Extract the (X, Y) coordinate from the center of the cell holding the provided text.  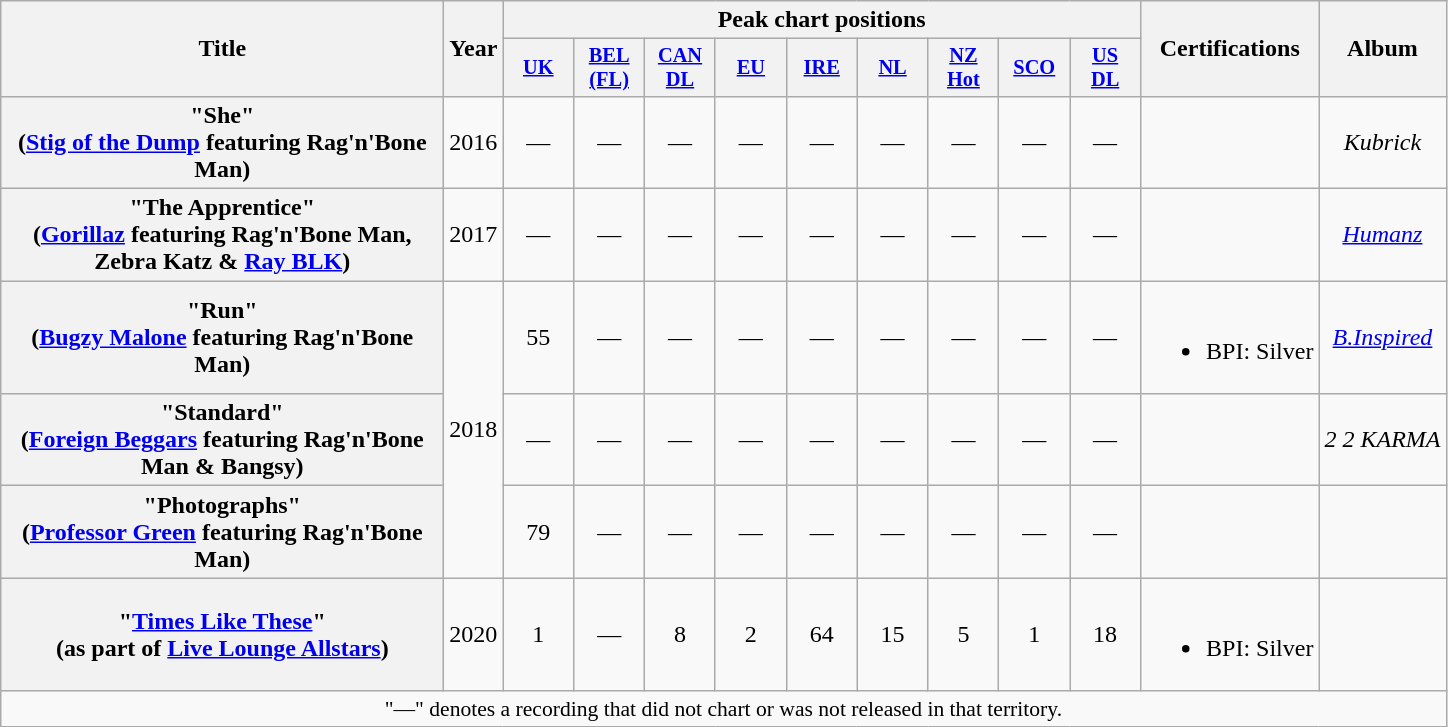
USDL (1106, 68)
8 (680, 634)
2018 (474, 430)
64 (822, 634)
2 (750, 634)
EU (750, 68)
2016 (474, 142)
18 (1106, 634)
"Times Like These"(as part of Live Lounge Allstars) (222, 634)
CANDL (680, 68)
"She"(Stig of the Dump featuring Rag'n'Bone Man) (222, 142)
15 (892, 634)
"Standard"(Foreign Beggars featuring Rag'n'Bone Man & Bangsy) (222, 440)
UK (538, 68)
"Run"(Bugzy Malone featuring Rag'n'Bone Man) (222, 338)
Humanz (1382, 235)
Peak chart positions (822, 20)
Title (222, 49)
2017 (474, 235)
"—" denotes a recording that did not chart or was not released in that territory. (724, 709)
B.Inspired (1382, 338)
5 (964, 634)
2 2 KARMA (1382, 440)
NZHot (964, 68)
NL (892, 68)
Album (1382, 49)
IRE (822, 68)
55 (538, 338)
SCO (1034, 68)
"Photographs"(Professor Green featuring Rag'n'Bone Man) (222, 532)
Certifications (1230, 49)
Kubrick (1382, 142)
2020 (474, 634)
"The Apprentice"(Gorillaz featuring Rag'n'Bone Man, Zebra Katz & Ray BLK) (222, 235)
BEL(FL) (610, 68)
79 (538, 532)
Year (474, 49)
